Return the [x, y] coordinate for the center point of the cell that contains the specified text.  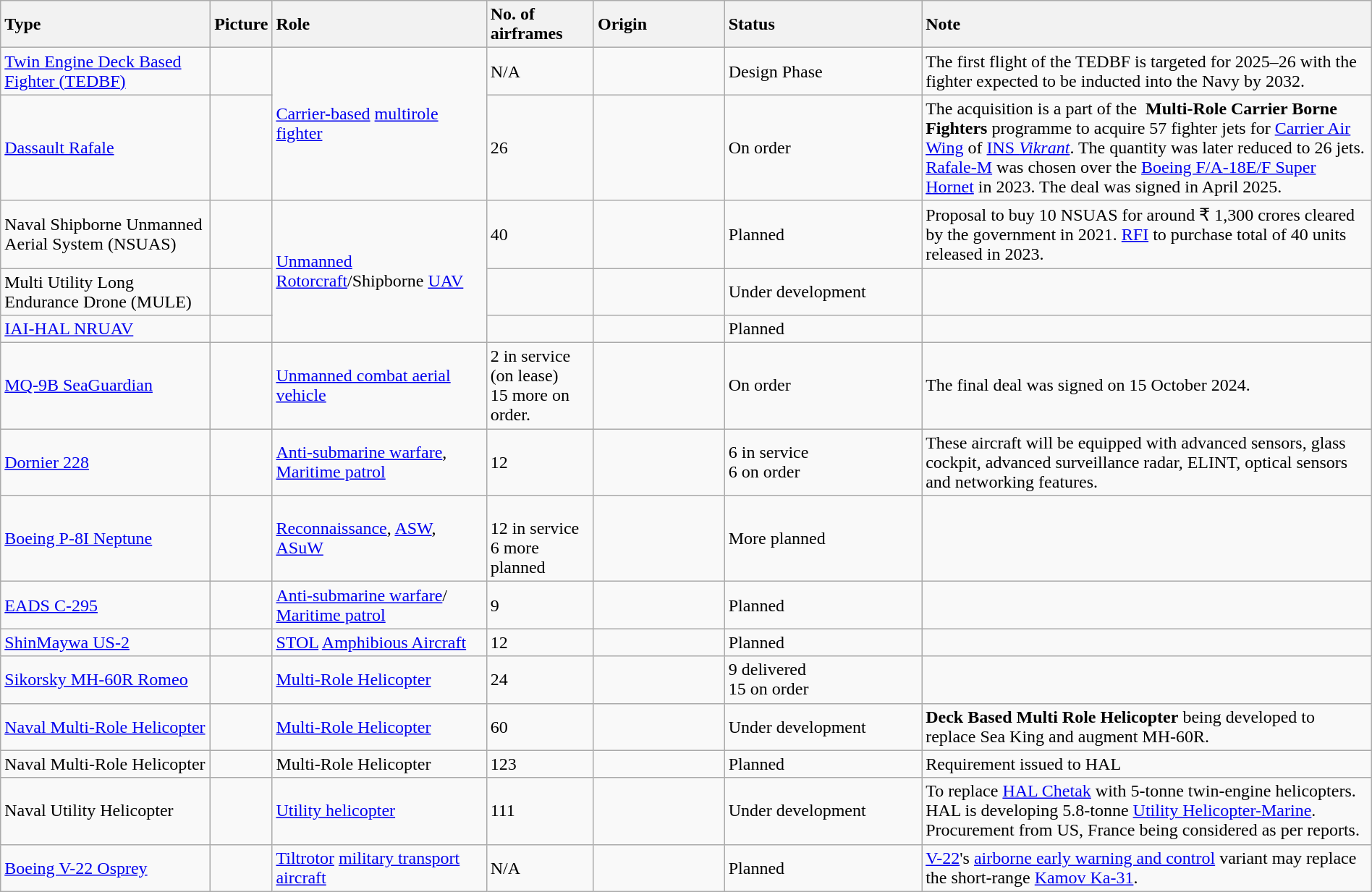
Design Phase [823, 71]
Status [823, 25]
Naval Shipborne Unmanned Aerial System (NSUAS) [106, 234]
More planned [823, 538]
26 [540, 148]
123 [540, 764]
Dornier 228 [106, 462]
Dassault Rafale [106, 148]
12 in service6 more planned [540, 538]
The final deal was signed on 15 October 2024. [1147, 386]
Tiltrotor military transport aircraft [379, 868]
Twin Engine Deck Based Fighter (TEDBF) [106, 71]
40 [540, 234]
The first flight of the TEDBF is targeted for 2025–26 with the fighter expected to be inducted into the Navy by 2032. [1147, 71]
111 [540, 811]
Picture [242, 25]
Utility helicopter [379, 811]
9 delivered15 on order [823, 680]
Note [1147, 25]
IAI-HAL NRUAV [106, 329]
STOL Amphibious Aircraft [379, 642]
MQ-9B SeaGuardian [106, 386]
Origin [659, 25]
Requirement issued to HAL [1147, 764]
Reconnaissance, ASW, ASuW [379, 538]
9 [540, 605]
2 in service (on lease)15 more on order. [540, 386]
Deck Based Multi Role Helicopter being developed to replace Sea King and augment MH-60R. [1147, 726]
Proposal to buy 10 NSUAS for around ₹ 1,300 crores cleared by the government in 2021. RFI to purchase total of 40 units released in 2023. [1147, 234]
ShinMaywa US-2 [106, 642]
Unmanned combat aerial vehicle [379, 386]
Role [379, 25]
V-22's airborne early warning and control variant may replace the short-range Kamov Ka-31. [1147, 868]
Naval Utility Helicopter [106, 811]
Boeing P-8I Neptune [106, 538]
Carrier-based multirole fighter [379, 124]
60 [540, 726]
Multi Utility Long Endurance Drone (MULE) [106, 291]
No. of airframes [540, 25]
Type [106, 25]
Unmanned Rotorcraft/Shipborne UAV [379, 272]
Boeing V-22 Osprey [106, 868]
These aircraft will be equipped with advanced sensors, glass cockpit, advanced surveillance radar, ELINT, optical sensors and networking features. [1147, 462]
Anti-submarine warfare, Maritime patrol [379, 462]
Anti-submarine warfare/ Maritime patrol [379, 605]
EADS C-295 [106, 605]
Sikorsky MH-60R Romeo [106, 680]
6 in service6 on order [823, 462]
24 [540, 680]
